Output the (x, y) coordinate of the center of the cell containing the given text.  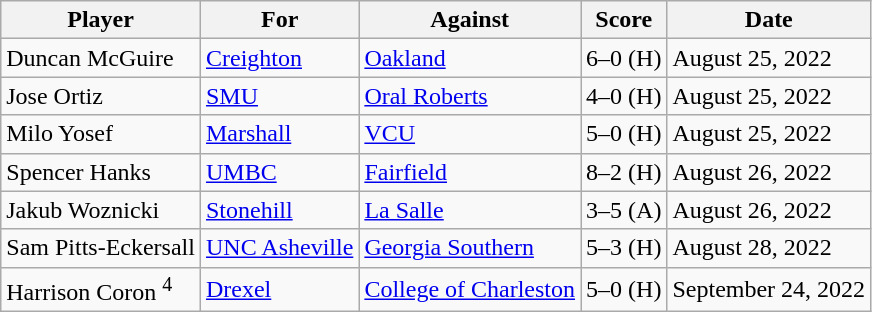
Harrison Coron 4 (101, 290)
4–0 (H) (624, 96)
Spencer Hanks (101, 172)
5–3 (H) (624, 248)
September 24, 2022 (769, 290)
Player (101, 20)
Sam Pitts-Eckersall (101, 248)
SMU (279, 96)
Jose Ortiz (101, 96)
Jakub Woznicki (101, 210)
Date (769, 20)
VCU (470, 134)
Georgia Southern (470, 248)
August 28, 2022 (769, 248)
Oakland (470, 58)
Marshall (279, 134)
Oral Roberts (470, 96)
Fairfield (470, 172)
Creighton (279, 58)
College of Charleston (470, 290)
Duncan McGuire (101, 58)
3–5 (A) (624, 210)
8–2 (H) (624, 172)
For (279, 20)
Milo Yosef (101, 134)
UMBC (279, 172)
UNC Asheville (279, 248)
Score (624, 20)
La Salle (470, 210)
6–0 (H) (624, 58)
Drexel (279, 290)
Stonehill (279, 210)
Against (470, 20)
